Scan for the cell matching the given text and deliver its [X, Y] coordinate at center. 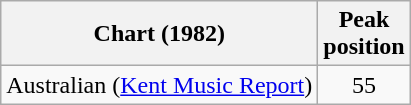
Australian (Kent Music Report) [160, 85]
55 [364, 85]
Chart (1982) [160, 34]
Peakposition [364, 34]
